Pinpoint the cell where the given text exists, returning its [x, y] midpoint coordinate. 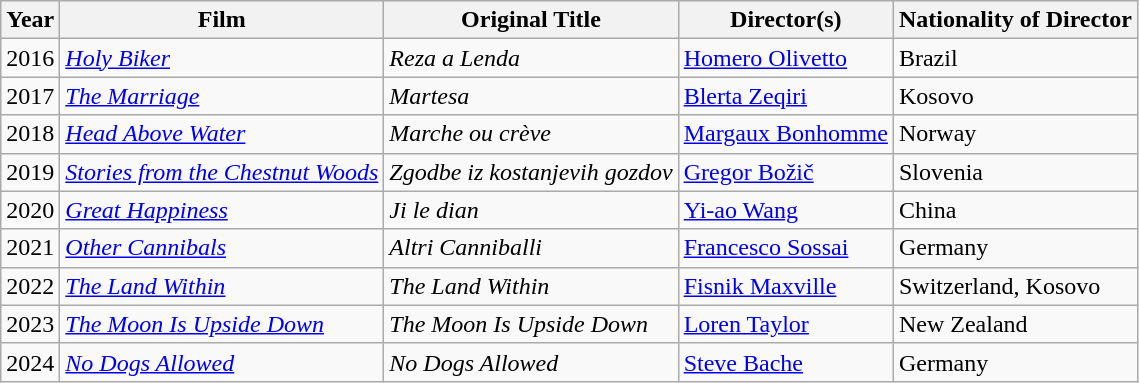
Homero Olivetto [786, 58]
Great Happiness [222, 210]
2019 [30, 172]
2016 [30, 58]
Zgodbe iz kostanjevih gozdov [531, 172]
Stories from the Chestnut Woods [222, 172]
The Marriage [222, 96]
2023 [30, 324]
Martesa [531, 96]
Yi-ao Wang [786, 210]
Switzerland, Kosovo [1015, 286]
2024 [30, 362]
New Zealand [1015, 324]
Brazil [1015, 58]
Reza a Lenda [531, 58]
Kosovo [1015, 96]
Altri Canniballi [531, 248]
Nationality of Director [1015, 20]
2018 [30, 134]
China [1015, 210]
Film [222, 20]
Fisnik Maxville [786, 286]
Francesco Sossai [786, 248]
2020 [30, 210]
2021 [30, 248]
Steve Bache [786, 362]
Blerta Zeqiri [786, 96]
Original Title [531, 20]
Gregor Božič [786, 172]
2022 [30, 286]
Norway [1015, 134]
Director(s) [786, 20]
Year [30, 20]
Holy Biker [222, 58]
Marche ou crève [531, 134]
2017 [30, 96]
Ji le dian [531, 210]
Head Above Water [222, 134]
Other Cannibals [222, 248]
Loren Taylor [786, 324]
Margaux Bonhomme [786, 134]
Slovenia [1015, 172]
